Locate the cell with the specified text and output its [x, y] center coordinate. 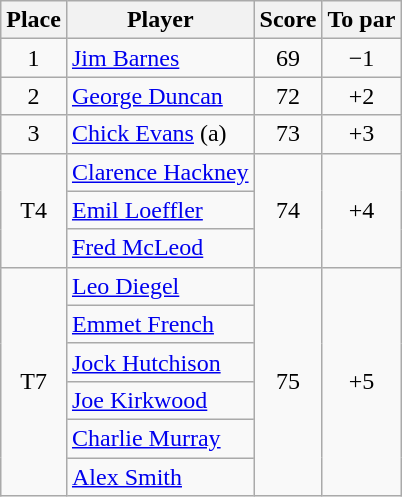
Jim Barnes [160, 58]
73 [288, 134]
+2 [362, 96]
Leo Diegel [160, 286]
To par [362, 20]
Charlie Murray [160, 438]
Player [160, 20]
Emil Loeffler [160, 210]
+3 [362, 134]
+4 [362, 210]
Chick Evans (a) [160, 134]
1 [34, 58]
+5 [362, 381]
75 [288, 381]
T7 [34, 381]
2 [34, 96]
3 [34, 134]
Place [34, 20]
Alex Smith [160, 477]
Clarence Hackney [160, 172]
Jock Hutchison [160, 362]
Score [288, 20]
Fred McLeod [160, 248]
74 [288, 210]
Emmet French [160, 324]
−1 [362, 58]
72 [288, 96]
George Duncan [160, 96]
T4 [34, 210]
69 [288, 58]
Joe Kirkwood [160, 400]
